Scan for the cell matching the given text and deliver its [x, y] coordinate at center. 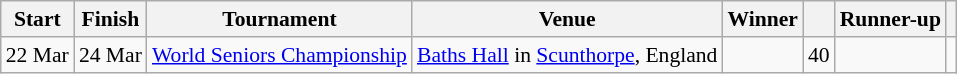
World Seniors Championship [280, 55]
24 Mar [110, 55]
Venue [567, 19]
22 Mar [38, 55]
Baths Hall in Scunthorpe, England [567, 55]
Winner [762, 19]
40 [819, 55]
Start [38, 19]
Tournament [280, 19]
Runner-up [890, 19]
Finish [110, 19]
